Extract the (x, y) coordinate from the center of the cell holding the provided text.  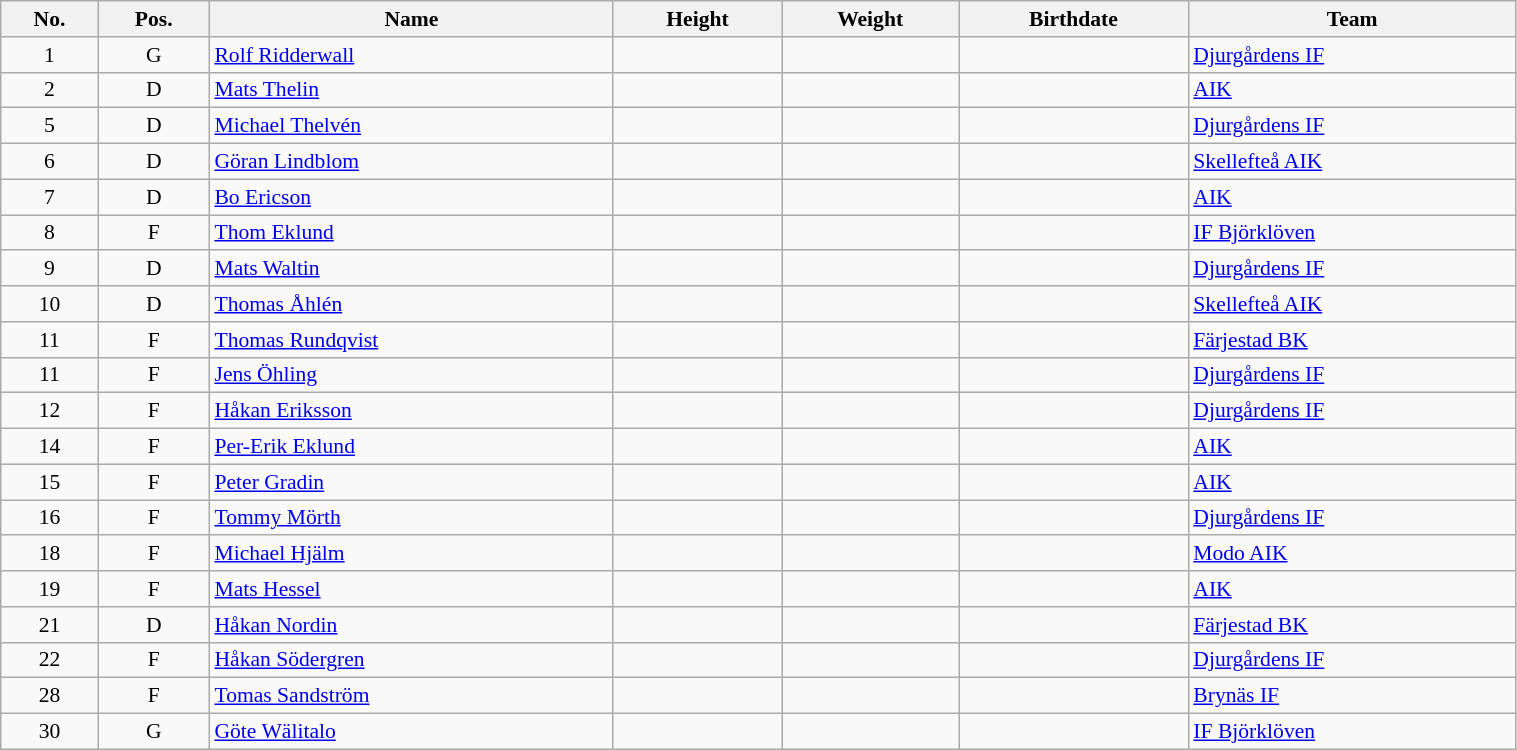
Thom Eklund (411, 233)
No. (50, 19)
Håkan Nordin (411, 625)
1 (50, 55)
28 (50, 696)
14 (50, 447)
Göran Lindblom (411, 162)
Thomas Rundqvist (411, 340)
Bo Ericson (411, 197)
Tommy Mörth (411, 518)
Pos. (154, 19)
12 (50, 411)
9 (50, 269)
Per-Erik Eklund (411, 447)
19 (50, 589)
Thomas Åhlén (411, 304)
Jens Öhling (411, 375)
30 (50, 732)
Team (1352, 19)
Weight (870, 19)
6 (50, 162)
7 (50, 197)
8 (50, 233)
10 (50, 304)
Michael Thelvén (411, 126)
16 (50, 518)
Tomas Sandström (411, 696)
Michael Hjälm (411, 554)
21 (50, 625)
Brynäs IF (1352, 696)
Håkan Eriksson (411, 411)
22 (50, 660)
18 (50, 554)
5 (50, 126)
Håkan Södergren (411, 660)
Peter Gradin (411, 482)
15 (50, 482)
Height (697, 19)
Mats Waltin (411, 269)
Name (411, 19)
Birthdate (1074, 19)
Mats Thelin (411, 90)
Göte Wälitalo (411, 732)
Mats Hessel (411, 589)
Modo AIK (1352, 554)
2 (50, 90)
Rolf Ridderwall (411, 55)
